Return [X, Y] of the center of cell containing provided text 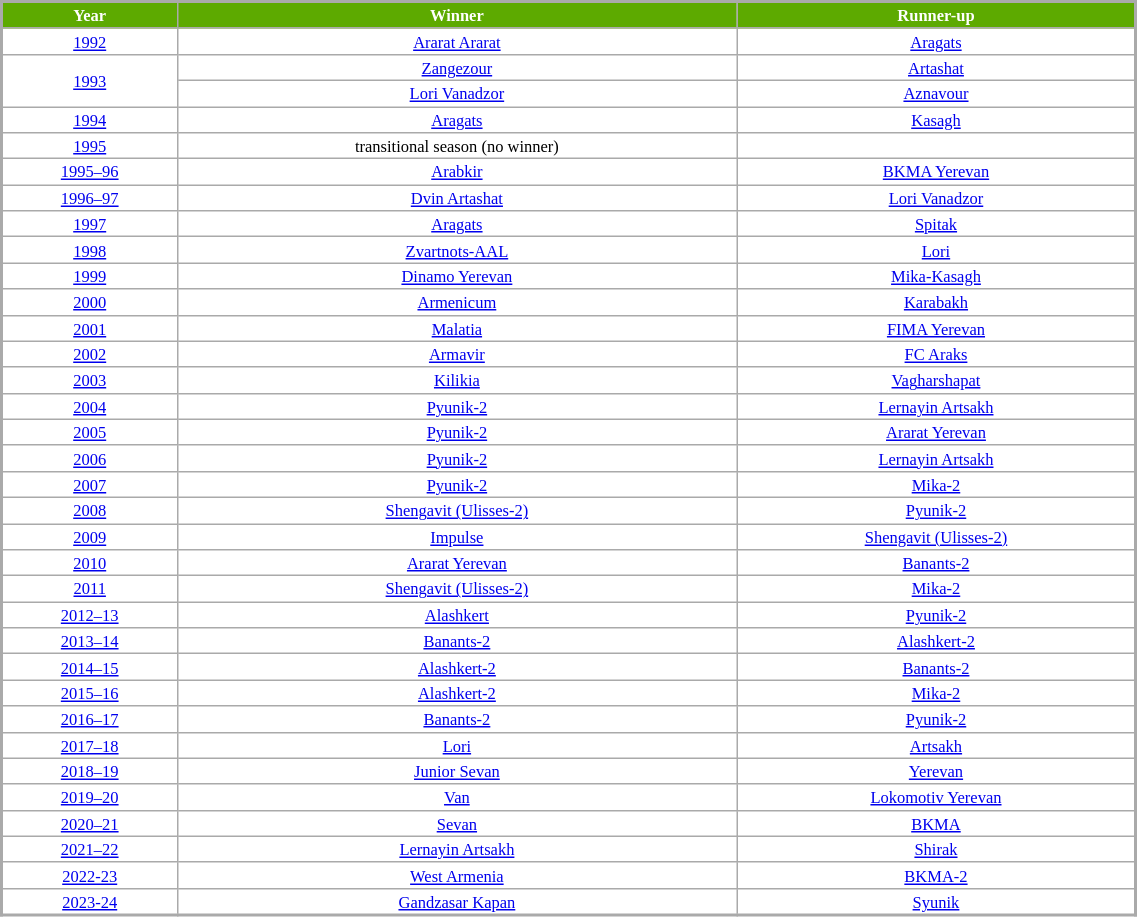
Artsakh [936, 745]
Runner-up [936, 16]
Armenicum [456, 302]
Kasagh [936, 119]
2005 [90, 432]
BKMA-2 [936, 875]
BKMA [936, 823]
2016–17 [90, 719]
2014–15 [90, 667]
1996–97 [90, 198]
Lokomotiv Yerevan [936, 797]
Syunik [936, 902]
West Armenia [456, 875]
Zangezour [456, 67]
Zvartnots-AAL [456, 250]
FC Araks [936, 354]
Winner [456, 16]
Van [456, 797]
Spitak [936, 224]
Vagharshapat [936, 380]
2019–20 [90, 797]
Yerevan [936, 771]
1993 [90, 80]
BKMA Yerevan [936, 172]
Impulse [456, 537]
Dvin Artashat [456, 198]
Shirak [936, 849]
transitional season (no winner) [456, 146]
2009 [90, 537]
2010 [90, 563]
1997 [90, 224]
1999 [90, 276]
2015–16 [90, 693]
2007 [90, 484]
Kilikia [456, 380]
Gandzasar Kapan [456, 902]
2013–14 [90, 641]
2008 [90, 510]
Artashat [936, 67]
2011 [90, 589]
Arabkir [456, 172]
2000 [90, 302]
Karabakh [936, 302]
2001 [90, 328]
Malatia [456, 328]
Dinamo Yerevan [456, 276]
Mika-Kasagh [936, 276]
Sevan [456, 823]
2012–13 [90, 615]
1998 [90, 250]
1992 [90, 41]
Year [90, 16]
2023-24 [90, 902]
1994 [90, 119]
2004 [90, 406]
2020–21 [90, 823]
Ararat Ararat [456, 41]
2018–19 [90, 771]
1995 [90, 146]
FIMA Yerevan [936, 328]
2006 [90, 458]
2021–22 [90, 849]
Aznavour [936, 93]
Armavir [456, 354]
2017–18 [90, 745]
2002 [90, 354]
1995–96 [90, 172]
2022-23 [90, 875]
Alashkert [456, 615]
2003 [90, 380]
Junior Sevan [456, 771]
